Identify which cell holds the provided text, then report its [X, Y] central coordinate. 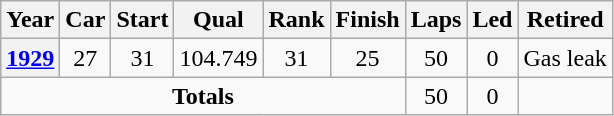
Gas leak [565, 58]
1929 [30, 58]
104.749 [218, 58]
25 [368, 58]
Start [142, 20]
Totals [203, 96]
Laps [436, 20]
Finish [368, 20]
Rank [296, 20]
Led [492, 20]
Retired [565, 20]
27 [86, 58]
Qual [218, 20]
Year [30, 20]
Car [86, 20]
